Capture the cell that displays the provided text and extract its (x, y) central coordinate. 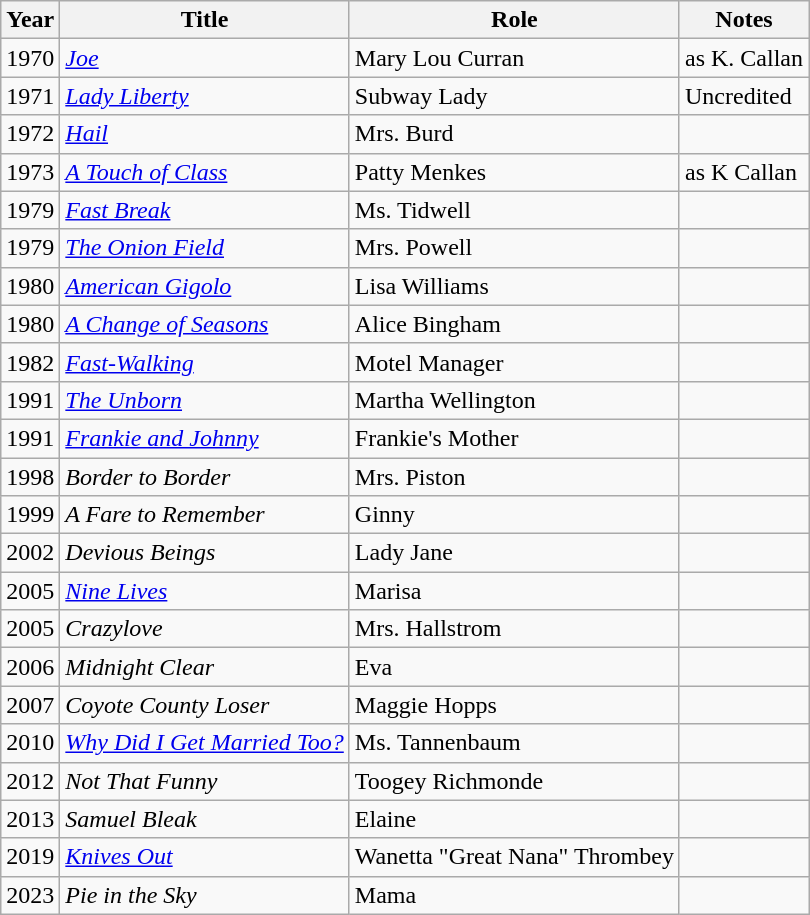
Wanetta "Great Nana" Thrombey (514, 857)
Samuel Bleak (205, 819)
1973 (30, 172)
Mrs. Powell (514, 248)
Uncredited (744, 96)
Motel Manager (514, 362)
Knives Out (205, 857)
2010 (30, 743)
Mary Lou Curran (514, 58)
1972 (30, 134)
Patty Menkes (514, 172)
2012 (30, 781)
Mrs. Hallstrom (514, 629)
Frankie and Johnny (205, 438)
Fast-Walking (205, 362)
2013 (30, 819)
Ms. Tannenbaum (514, 743)
Eva (514, 667)
Ginny (514, 515)
2019 (30, 857)
2007 (30, 705)
2006 (30, 667)
Lady Jane (514, 553)
Fast Break (205, 210)
Toogey Richmonde (514, 781)
as K. Callan (744, 58)
American Gigolo (205, 286)
A Change of Seasons (205, 324)
Ms. Tidwell (514, 210)
The Unborn (205, 400)
Joe (205, 58)
Mama (514, 895)
A Fare to Remember (205, 515)
A Touch of Class (205, 172)
Maggie Hopps (514, 705)
Alice Bingham (514, 324)
Pie in the Sky (205, 895)
Hail (205, 134)
Why Did I Get Married Too? (205, 743)
Coyote County Loser (205, 705)
Lady Liberty (205, 96)
Notes (744, 20)
Martha Wellington (514, 400)
Role (514, 20)
as K Callan (744, 172)
Marisa (514, 591)
1982 (30, 362)
Title (205, 20)
1970 (30, 58)
Not That Funny (205, 781)
Subway Lady (514, 96)
Devious Beings (205, 553)
2023 (30, 895)
Border to Border (205, 477)
Mrs. Burd (514, 134)
Elaine (514, 819)
2002 (30, 553)
Crazylove (205, 629)
Lisa Williams (514, 286)
1999 (30, 515)
Mrs. Piston (514, 477)
Year (30, 20)
1971 (30, 96)
1998 (30, 477)
Midnight Clear (205, 667)
The Onion Field (205, 248)
Frankie's Mother (514, 438)
Nine Lives (205, 591)
